Provide the [x, y] coordinate of the cell's center where the given text is located.  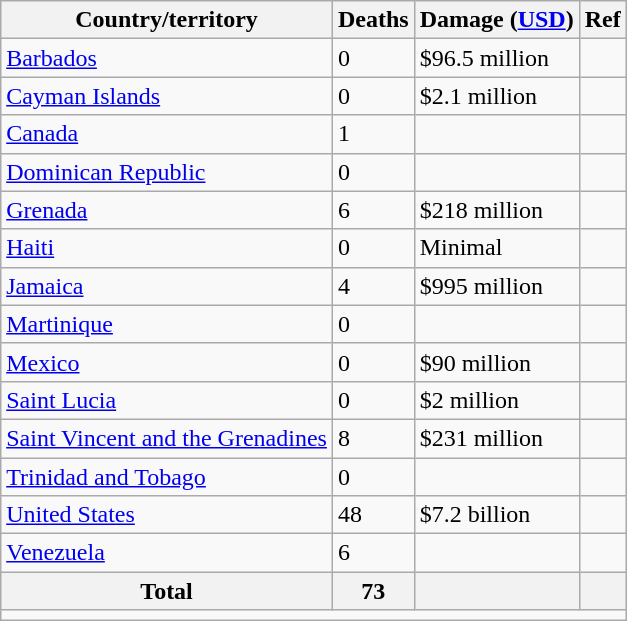
4 [373, 286]
$7.2 billion [496, 515]
Mexico [167, 362]
Saint Vincent and the Grenadines [167, 438]
$96.5 million [496, 58]
$90 million [496, 362]
Martinique [167, 324]
48 [373, 515]
Minimal [496, 248]
$995 million [496, 286]
Country/territory [167, 20]
Jamaica [167, 286]
73 [373, 591]
$2 million [496, 400]
Ref [602, 20]
Total [167, 591]
Grenada [167, 210]
$218 million [496, 210]
Saint Lucia [167, 400]
$231 million [496, 438]
United States [167, 515]
Haiti [167, 248]
Venezuela [167, 553]
$2.1 million [496, 96]
Barbados [167, 58]
Canada [167, 134]
8 [373, 438]
Cayman Islands [167, 96]
Damage (USD) [496, 20]
1 [373, 134]
Trinidad and Tobago [167, 477]
Dominican Republic [167, 172]
Deaths [373, 20]
